Provide the (x, y) coordinate of the cell's center where the given text is located.  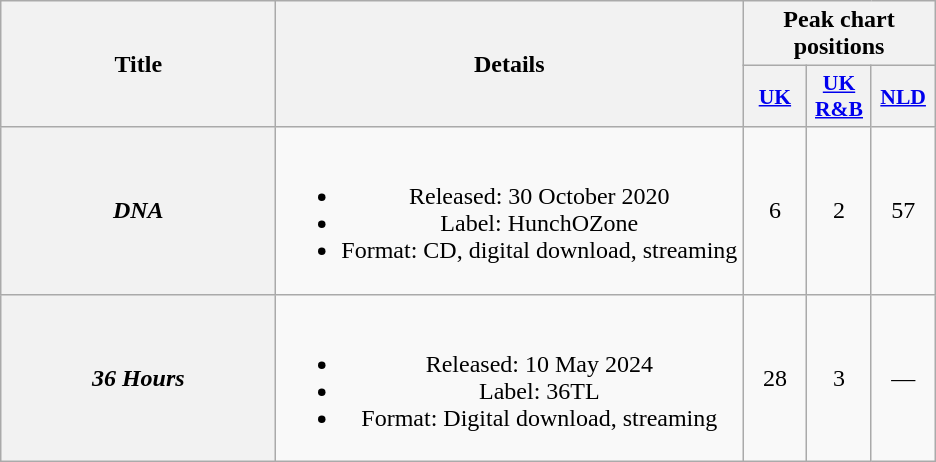
2 (839, 210)
Released: 30 October 2020Label: HunchOZoneFormat: CD, digital download, streaming (510, 210)
Details (510, 64)
28 (775, 378)
DNA (138, 210)
6 (775, 210)
— (903, 378)
UK R&B (839, 96)
UK (775, 96)
36 Hours (138, 378)
3 (839, 378)
Peak chart positions (839, 34)
Title (138, 64)
NLD (903, 96)
Released: 10 May 2024Label: 36TLFormat: Digital download, streaming (510, 378)
57 (903, 210)
